Extract the (x, y) coordinate from the center of the cell holding the provided text.  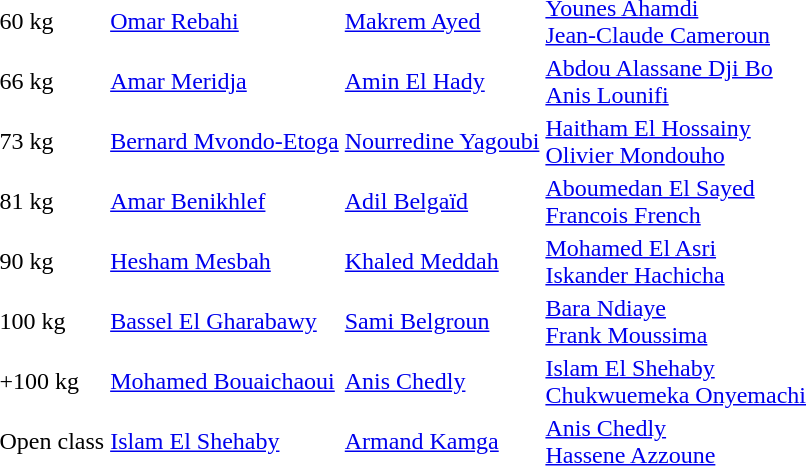
Bassel El Gharabawy (225, 322)
Sami Belgroun (442, 322)
Hesham Mesbah (225, 262)
Mohamed Bouaichaoui (225, 382)
Anis Chedly (442, 382)
Amar Benikhlef (225, 202)
Nourredine Yagoubi (442, 142)
Amar Meridja (225, 82)
Khaled Meddah (442, 262)
Bernard Mvondo-Etoga (225, 142)
Amin El Hady (442, 82)
Adil Belgaïd (442, 202)
